Scan for the cell matching the given text and deliver its [X, Y] coordinate at center. 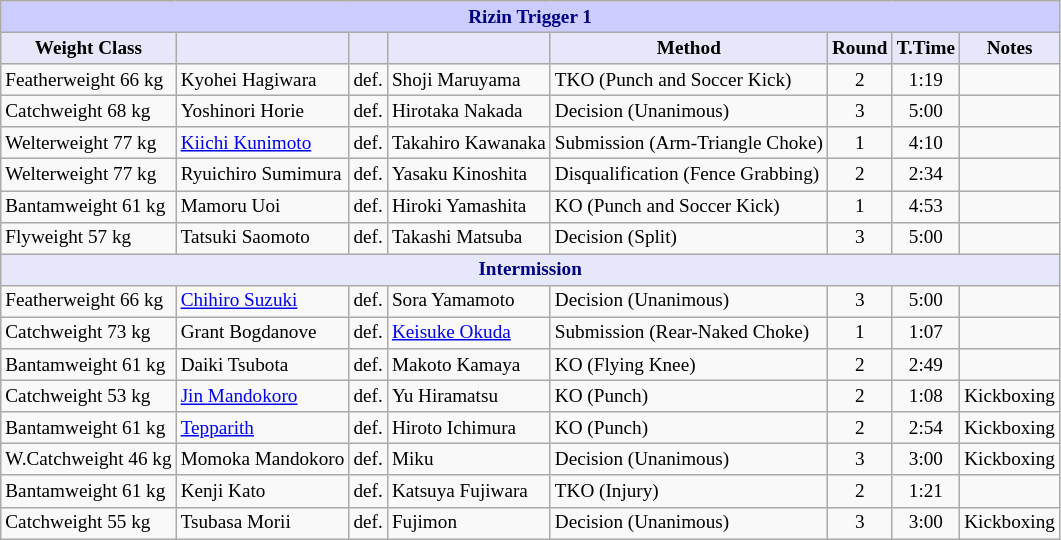
Keisuke Okuda [468, 333]
Disqualification (Fence Grabbing) [688, 175]
Hiroki Yamashita [468, 206]
Sora Yamamoto [468, 301]
W.Catchweight 46 kg [88, 460]
Momoka Mandokoro [262, 460]
Fujimon [468, 523]
Submission (Arm-Triangle Choke) [688, 143]
4:53 [926, 206]
Kyohei Hagiwara [262, 80]
Takashi Matsuba [468, 238]
Takahiro Kawanaka [468, 143]
Daiki Tsubota [262, 365]
2:54 [926, 428]
Ryuichiro Sumimura [262, 175]
Hirotaka Nakada [468, 111]
1:08 [926, 396]
Catchweight 55 kg [88, 523]
2:49 [926, 365]
1:19 [926, 80]
Yu Hiramatsu [468, 396]
2:34 [926, 175]
Decision (Split) [688, 238]
Kiichi Kunimoto [262, 143]
Tepparith [262, 428]
Kenji Kato [262, 491]
Yoshinori Horie [262, 111]
Submission (Rear-Naked Choke) [688, 333]
Mamoru Uoi [262, 206]
Tatsuki Saomoto [262, 238]
Method [688, 48]
Grant Bogdanove [262, 333]
Rizin Trigger 1 [530, 17]
Yasaku Kinoshita [468, 175]
Shoji Maruyama [468, 80]
TKO (Punch and Soccer Kick) [688, 80]
Weight Class [88, 48]
Catchweight 53 kg [88, 396]
Jin Mandokoro [262, 396]
TKO (Injury) [688, 491]
Hiroto Ichimura [468, 428]
T.Time [926, 48]
Intermission [530, 270]
Catchweight 68 kg [88, 111]
KO (Punch and Soccer Kick) [688, 206]
Miku [468, 460]
1:07 [926, 333]
1:21 [926, 491]
Round [860, 48]
KO (Flying Knee) [688, 365]
Makoto Kamaya [468, 365]
Katsuya Fujiwara [468, 491]
4:10 [926, 143]
Chihiro Suzuki [262, 301]
Tsubasa Morii [262, 523]
Notes [1010, 48]
Flyweight 57 kg [88, 238]
Catchweight 73 kg [88, 333]
